From the cell containing the given text, extract its center point as [X, Y] coordinate. 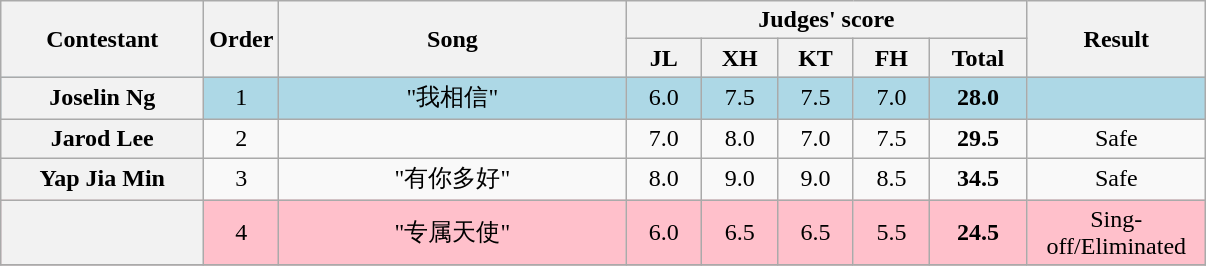
29.5 [978, 138]
Song [452, 39]
5.5 [891, 232]
Result [1116, 39]
Jarod Lee [102, 138]
Contestant [102, 39]
Sing-off/Eliminated [1116, 232]
Joselin Ng [102, 98]
Judges' score [826, 20]
3 [242, 180]
"我相信" [452, 98]
FH [891, 58]
2 [242, 138]
"有你多好" [452, 180]
Total [978, 58]
4 [242, 232]
KT [816, 58]
34.5 [978, 180]
8.5 [891, 180]
28.0 [978, 98]
24.5 [978, 232]
JL [664, 58]
XH [740, 58]
1 [242, 98]
Order [242, 39]
Yap Jia Min [102, 180]
"专属天使" [452, 232]
